Capture the cell that displays the provided text and extract its [X, Y] central coordinate. 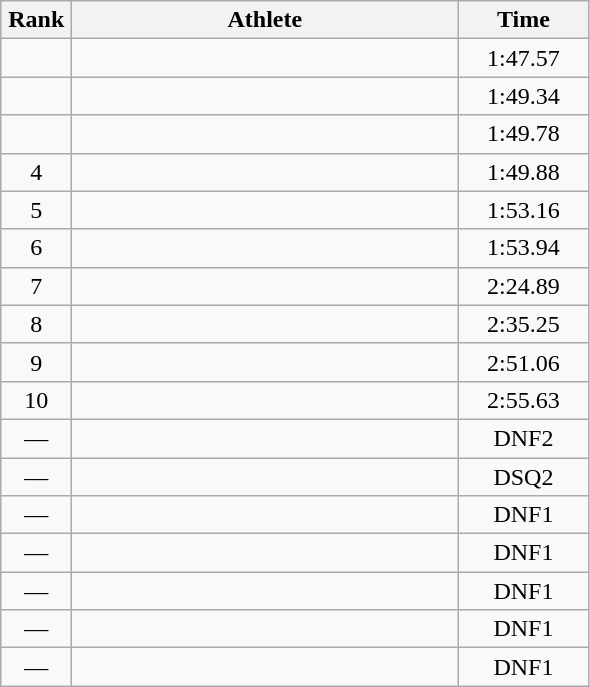
6 [36, 248]
1:49.78 [524, 134]
1:49.88 [524, 172]
2:35.25 [524, 324]
1:53.94 [524, 248]
10 [36, 400]
Time [524, 20]
8 [36, 324]
7 [36, 286]
2:55.63 [524, 400]
1:49.34 [524, 96]
9 [36, 362]
2:51.06 [524, 362]
DNF2 [524, 438]
4 [36, 172]
1:53.16 [524, 210]
Rank [36, 20]
Athlete [265, 20]
2:24.89 [524, 286]
1:47.57 [524, 58]
5 [36, 210]
DSQ2 [524, 477]
